Capture the cell that displays the provided text and extract its [x, y] central coordinate. 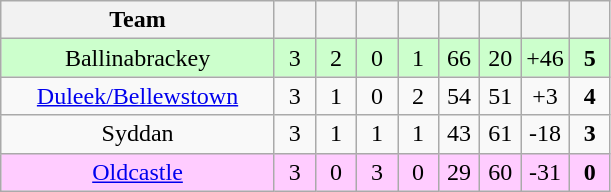
20 [500, 58]
54 [460, 96]
Ballinabrackey [138, 58]
+3 [546, 96]
-18 [546, 134]
5 [590, 58]
61 [500, 134]
Duleek/Bellewstown [138, 96]
29 [460, 172]
60 [500, 172]
Syddan [138, 134]
4 [590, 96]
66 [460, 58]
Team [138, 20]
51 [500, 96]
-31 [546, 172]
Oldcastle [138, 172]
+46 [546, 58]
43 [460, 134]
